Detect which cell encompasses the target text, then output its (x, y) center coordinate. 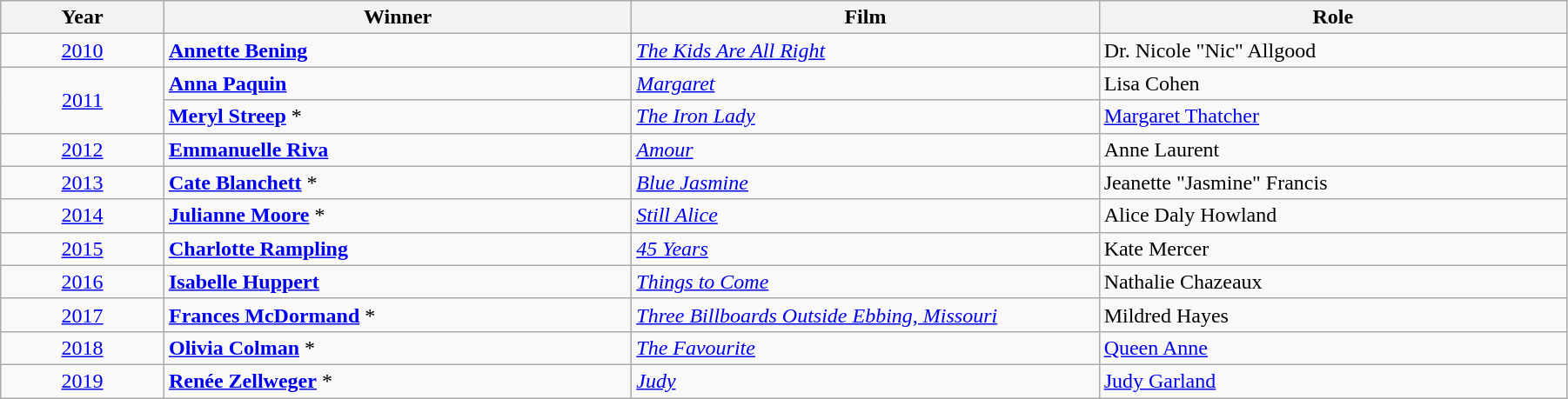
Amour (865, 150)
Emmanuelle Riva (397, 150)
Margaret (865, 83)
Anna Paquin (397, 83)
45 Years (865, 249)
Olivia Colman * (397, 348)
Queen Anne (1333, 348)
2012 (83, 150)
2018 (83, 348)
Cate Blanchett * (397, 183)
Kate Mercer (1333, 249)
Blue Jasmine (865, 183)
Jeanette "Jasmine" Francis (1333, 183)
Mildred Hayes (1333, 315)
Dr. Nicole "Nic" Allgood (1333, 50)
2019 (83, 381)
Things to Come (865, 282)
Alice Daly Howland (1333, 216)
Nathalie Chazeaux (1333, 282)
The Iron Lady (865, 116)
2010 (83, 50)
Still Alice (865, 216)
Margaret Thatcher (1333, 116)
Julianne Moore * (397, 216)
Judy Garland (1333, 381)
Frances McDormand * (397, 315)
2017 (83, 315)
Role (1333, 17)
2014 (83, 216)
Anne Laurent (1333, 150)
Meryl Streep * (397, 116)
Three Billboards Outside Ebbing, Missouri (865, 315)
Judy (865, 381)
Winner (397, 17)
2015 (83, 249)
2013 (83, 183)
The Favourite (865, 348)
The Kids Are All Right (865, 50)
2016 (83, 282)
Renée Zellweger * (397, 381)
Film (865, 17)
2011 (83, 100)
Isabelle Huppert (397, 282)
Charlotte Rampling (397, 249)
Year (83, 17)
Lisa Cohen (1333, 83)
Annette Bening (397, 50)
